Locate the cell with the specified text and output its (X, Y) center coordinate. 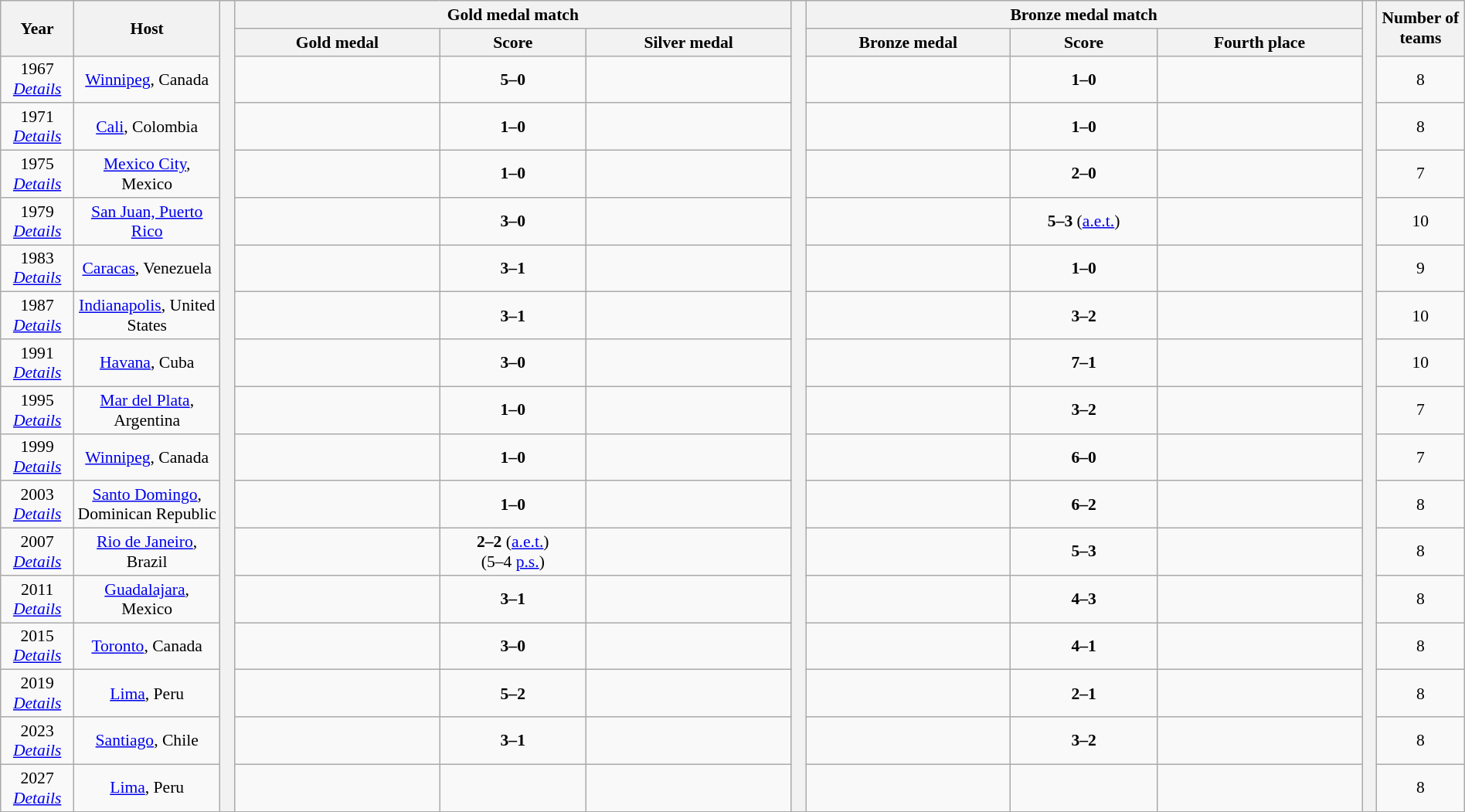
2023Details (37, 740)
Santo Domingo, Dominican Republic (147, 505)
Rio de Janeiro, Brazil (147, 552)
7–1 (1083, 363)
Host (147, 28)
4–1 (1083, 646)
Year (37, 28)
Santiago, Chile (147, 740)
5–3 (1083, 552)
Fourth place (1259, 42)
2–2 (a.e.t.) (5–4 p.s.) (513, 552)
5–3 (a.e.t.) (1083, 221)
Toronto, Canada (147, 646)
Gold medal match (513, 15)
Cali, Colombia (147, 127)
1995Details (37, 409)
2003Details (37, 505)
Mar del Plata, Argentina (147, 409)
4–3 (1083, 600)
Havana, Cuba (147, 363)
1991Details (37, 363)
2015Details (37, 646)
5–0 (513, 79)
5–2 (513, 694)
6–2 (1083, 505)
San Juan, Puerto Rico (147, 221)
2011Details (37, 600)
Bronze medal (909, 42)
Gold medal (337, 42)
1971Details (37, 127)
Mexico City, Mexico (147, 175)
Bronze medal match (1084, 15)
Indianapolis, United States (147, 315)
1987Details (37, 315)
1999Details (37, 457)
Guadalajara, Mexico (147, 600)
2027Details (37, 788)
2–0 (1083, 175)
2019Details (37, 694)
1975Details (37, 175)
1983Details (37, 269)
2–1 (1083, 694)
Number of teams (1420, 28)
6–0 (1083, 457)
9 (1420, 269)
Silver medal (689, 42)
1967Details (37, 79)
1979Details (37, 221)
2007Details (37, 552)
Caracas, Venezuela (147, 269)
